Determine the (X, Y) coordinate at the center of the cell enclosing the given text.  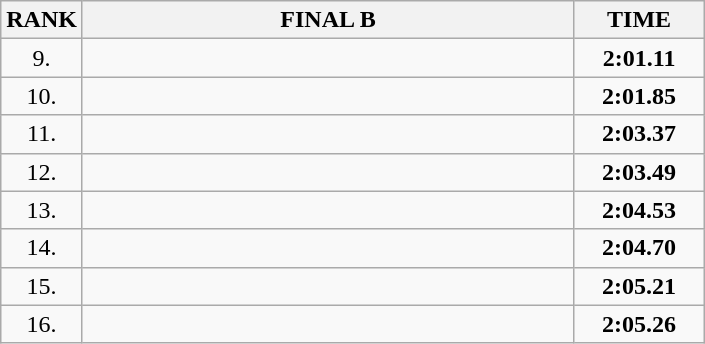
2:01.11 (640, 58)
2:01.85 (640, 96)
FINAL B (328, 20)
11. (42, 134)
13. (42, 210)
TIME (640, 20)
2:05.21 (640, 286)
2:03.49 (640, 172)
2:05.26 (640, 324)
2:03.37 (640, 134)
9. (42, 58)
RANK (42, 20)
2:04.70 (640, 248)
14. (42, 248)
16. (42, 324)
10. (42, 96)
15. (42, 286)
2:04.53 (640, 210)
12. (42, 172)
